Locate the cell with the specified text and output its (X, Y) center coordinate. 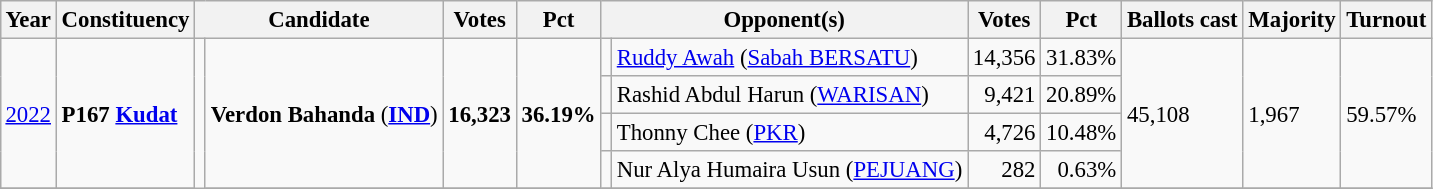
Rashid Abdul Harun (WARISAN) (789, 95)
4,726 (1004, 133)
282 (1004, 170)
14,356 (1004, 57)
31.83% (1082, 57)
9,421 (1004, 95)
45,108 (1182, 113)
Year (28, 20)
1,967 (1292, 113)
2022 (28, 113)
36.19% (558, 113)
Thonny Chee (PKR) (789, 133)
Ballots cast (1182, 20)
Constituency (125, 20)
16,323 (480, 113)
59.57% (1386, 113)
Majority (1292, 20)
10.48% (1082, 133)
20.89% (1082, 95)
P167 Kudat (125, 113)
Turnout (1386, 20)
Candidate (319, 20)
Ruddy Awah (Sabah BERSATU) (789, 57)
Opponent(s) (784, 20)
0.63% (1082, 170)
Nur Alya Humaira Usun (PEJUANG) (789, 170)
Verdon Bahanda (IND) (324, 113)
